Locate the cell with the specified text and output its [x, y] center coordinate. 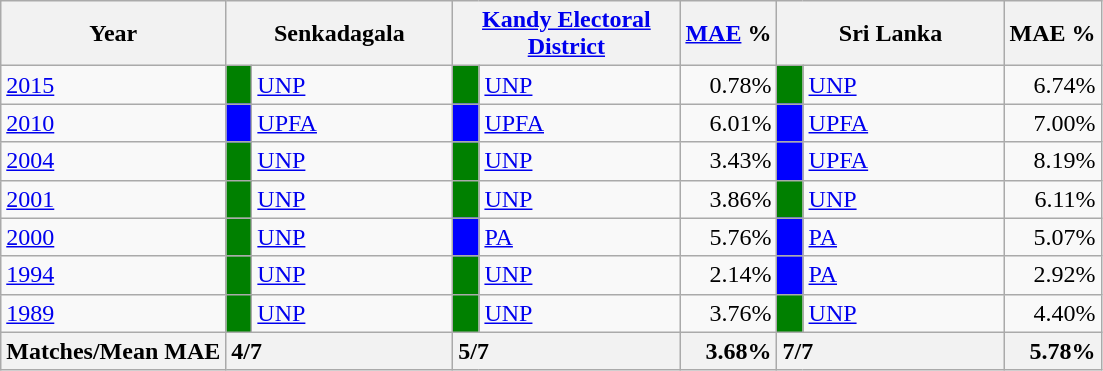
2010 [114, 123]
7.00% [1052, 123]
3.76% [728, 313]
2015 [114, 85]
2000 [114, 237]
4/7 [340, 351]
3.86% [728, 199]
4.40% [1052, 313]
2.92% [1052, 275]
6.01% [728, 123]
3.68% [728, 351]
5.76% [728, 237]
7/7 [890, 351]
2004 [114, 161]
6.11% [1052, 199]
1989 [114, 313]
0.78% [728, 85]
Matches/Mean MAE [114, 351]
Sri Lanka [890, 34]
8.19% [1052, 161]
1994 [114, 275]
Senkadagala [340, 34]
5.07% [1052, 237]
2001 [114, 199]
Year [114, 34]
5/7 [566, 351]
3.43% [728, 161]
5.78% [1052, 351]
Kandy Electoral District [566, 34]
2.14% [728, 275]
6.74% [1052, 85]
